Search for the cell housing the specified text and yield its (X, Y) center coordinate. 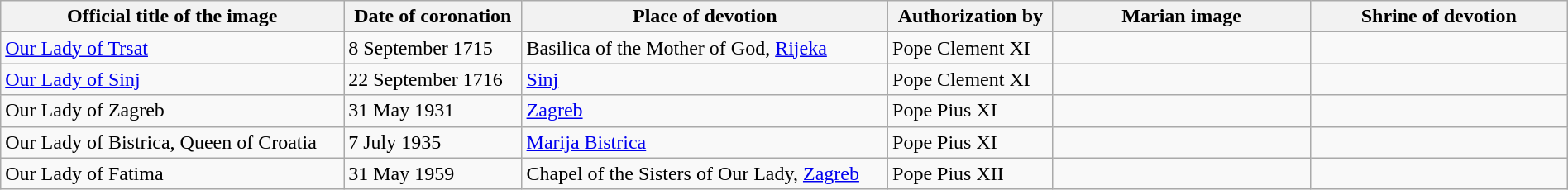
Official title of the image (172, 17)
Basilica of the Mother of God, Rijeka (705, 48)
31 May 1931 (433, 111)
Our Lady of Zagreb (172, 111)
Date of coronation (433, 17)
Our Lady of Trsat (172, 48)
Shrine of devotion (1439, 17)
7 July 1935 (433, 142)
Chapel of the Sisters of Our Lady, Zagreb (705, 173)
22 September 1716 (433, 79)
Our Lady of Fatima (172, 173)
Marian image (1181, 17)
Our Lady of Bistrica, Queen of Croatia (172, 142)
Authorization by (971, 17)
Pope Pius XII (971, 173)
31 May 1959 (433, 173)
8 September 1715 (433, 48)
Our Lady of Sinj (172, 79)
Sinj (705, 79)
Place of devotion (705, 17)
Marija Bistrica (705, 142)
Zagreb (705, 111)
